Output the (X, Y) coordinate of the center of the cell containing the given text.  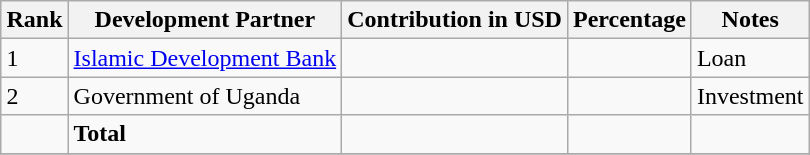
Contribution in USD (455, 20)
Percentage (629, 20)
Loan (750, 58)
Islamic Development Bank (205, 58)
Total (205, 134)
Rank (34, 20)
2 (34, 96)
1 (34, 58)
Government of Uganda (205, 96)
Development Partner (205, 20)
Investment (750, 96)
Notes (750, 20)
